Detect which cell encompasses the target text, then output its (X, Y) center coordinate. 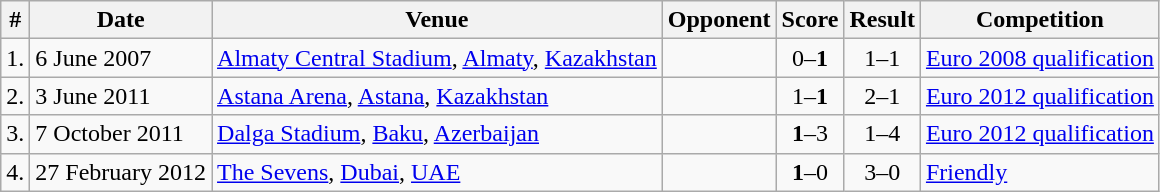
The Sevens, Dubai, UAE (438, 172)
1. (16, 58)
1–3 (810, 134)
0–1 (810, 58)
Date (121, 20)
7 October 2011 (121, 134)
3–0 (882, 172)
4. (16, 172)
2–1 (882, 96)
Friendly (1040, 172)
3 June 2011 (121, 96)
1–4 (882, 134)
# (16, 20)
Astana Arena, Astana, Kazakhstan (438, 96)
Opponent (719, 20)
Venue (438, 20)
Dalga Stadium, Baku, Azerbaijan (438, 134)
6 June 2007 (121, 58)
Almaty Central Stadium, Almaty, Kazakhstan (438, 58)
27 February 2012 (121, 172)
1–0 (810, 172)
Euro 2008 qualification (1040, 58)
Result (882, 20)
2. (16, 96)
Score (810, 20)
3. (16, 134)
Competition (1040, 20)
